Detect which cell encompasses the target text, then output its [x, y] center coordinate. 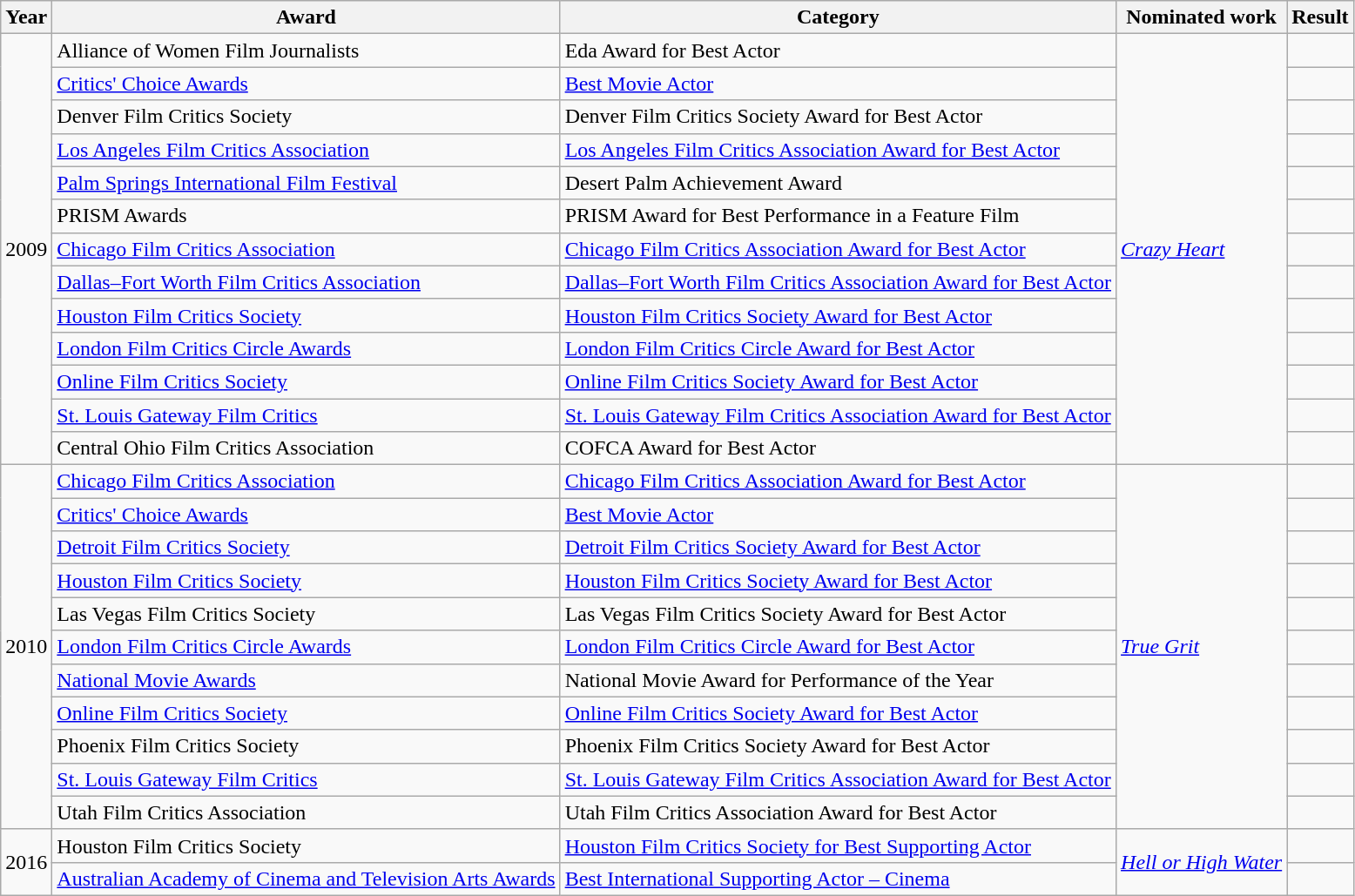
2010 [26, 648]
Australian Academy of Cinema and Television Arts Awards [307, 879]
Alliance of Women Film Journalists [307, 51]
COFCA Award for Best Actor [838, 448]
PRISM Awards [307, 216]
Nominated work [1202, 17]
Los Angeles Film Critics Association [307, 150]
Central Ohio Film Critics Association [307, 448]
Detroit Film Critics Society [307, 548]
Category [838, 17]
Detroit Film Critics Society Award for Best Actor [838, 548]
Utah Film Critics Association Award for Best Actor [838, 812]
Eda Award for Best Actor [838, 51]
Las Vegas Film Critics Society Award for Best Actor [838, 614]
PRISM Award for Best Performance in a Feature Film [838, 216]
Year [26, 17]
Palm Springs International Film Festival [307, 183]
Las Vegas Film Critics Society [307, 614]
2009 [26, 249]
Denver Film Critics Society Award for Best Actor [838, 117]
Dallas–Fort Worth Film Critics Association Award for Best Actor [838, 282]
Desert Palm Achievement Award [838, 183]
Houston Film Critics Society for Best Supporting Actor [838, 845]
Best International Supporting Actor – Cinema [838, 879]
Phoenix Film Critics Society [307, 746]
Result [1320, 17]
True Grit [1202, 648]
Dallas–Fort Worth Film Critics Association [307, 282]
Crazy Heart [1202, 249]
Phoenix Film Critics Society Award for Best Actor [838, 746]
National Movie Award for Performance of the Year [838, 680]
National Movie Awards [307, 680]
Hell or High Water [1202, 862]
Utah Film Critics Association [307, 812]
2016 [26, 862]
Award [307, 17]
Denver Film Critics Society [307, 117]
Los Angeles Film Critics Association Award for Best Actor [838, 150]
